Locate the cell with the specified text and output its (x, y) center coordinate. 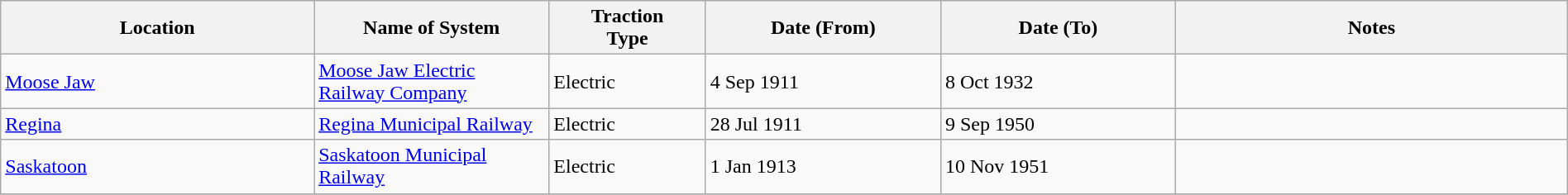
Saskatoon (157, 167)
9 Sep 1950 (1058, 124)
Saskatoon Municipal Railway (432, 167)
Name of System (432, 28)
Date (To) (1058, 28)
TractionType (627, 28)
Regina (157, 124)
4 Sep 1911 (823, 81)
8 Oct 1932 (1058, 81)
10 Nov 1951 (1058, 167)
28 Jul 1911 (823, 124)
1 Jan 1913 (823, 167)
Notes (1372, 28)
Moose Jaw Electric Railway Company (432, 81)
Moose Jaw (157, 81)
Location (157, 28)
Regina Municipal Railway (432, 124)
Date (From) (823, 28)
